Return the [x, y] coordinate for the center point of the cell that contains the specified text.  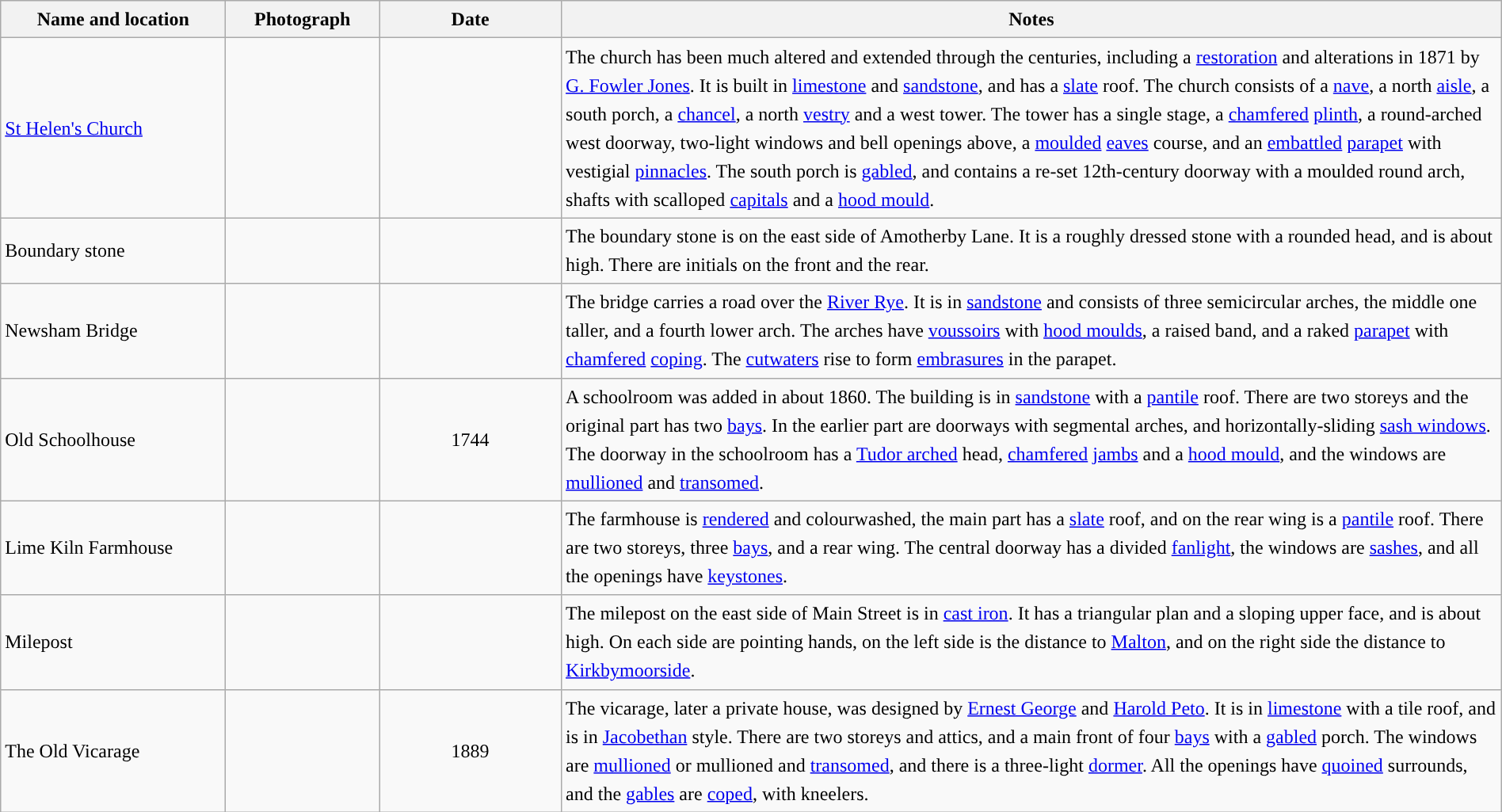
Milepost [113, 642]
Newsham Bridge [113, 331]
Photograph [303, 19]
St Helen's Church [113, 128]
Date [471, 19]
Boundary stone [113, 250]
Notes [1031, 19]
1889 [471, 751]
Lime Kiln Farmhouse [113, 548]
Old Schoolhouse [113, 439]
The Old Vicarage [113, 751]
Name and location [113, 19]
1744 [471, 439]
